Detect which cell encompasses the target text, then output its [X, Y] center coordinate. 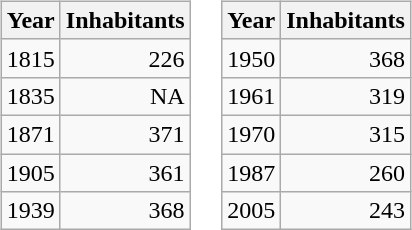
2005 [252, 211]
1815 [30, 58]
1970 [252, 134]
243 [346, 211]
260 [346, 173]
315 [346, 134]
319 [346, 96]
1950 [252, 58]
1835 [30, 96]
1987 [252, 173]
1939 [30, 211]
1871 [30, 134]
NA [125, 96]
371 [125, 134]
1961 [252, 96]
1905 [30, 173]
226 [125, 58]
361 [125, 173]
